For the text-containing cell, return its midpoint in [x, y] coordinate format. 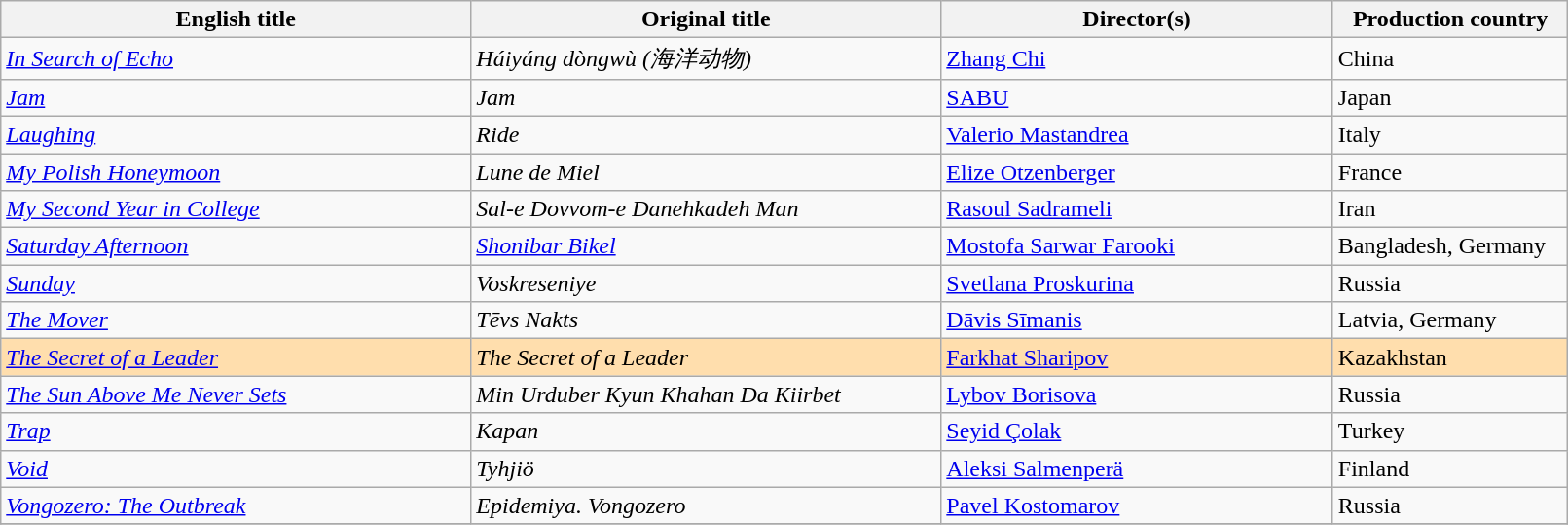
Turkey [1450, 431]
Tēvs Nakts [707, 320]
Farkhat Sharipov [1137, 357]
Epidemiya. Vongozero [707, 506]
SABU [1137, 97]
Original title [707, 19]
Pavel Kostomarov [1137, 506]
Sunday [236, 283]
The Mover [236, 320]
Trap [236, 431]
Latvia, Germany [1450, 320]
Bangladesh, Germany [1450, 246]
Kazakhstan [1450, 357]
Void [236, 469]
Ride [707, 134]
In Search of Echo [236, 58]
Sal-e Dovvom-e Danehkadeh Man [707, 209]
Dāvis Sīmanis [1137, 320]
Min Urduber Kyun Khahan Da Kiirbet [707, 394]
Tyhjiö [707, 469]
Elize Otzenberger [1137, 172]
The Sun Above Me Never Sets [236, 394]
Lune de Miel [707, 172]
Kapan [707, 431]
My Polish Honeymoon [236, 172]
Svetlana Proskurina [1137, 283]
Shonibar Bikel [707, 246]
France [1450, 172]
Director(s) [1137, 19]
Háiyáng dòngwù (海洋动物) [707, 58]
Mostofa Sarwar Farooki [1137, 246]
Valerio Mastandrea [1137, 134]
English title [236, 19]
Iran [1450, 209]
Italy [1450, 134]
Finland [1450, 469]
Rasoul Sadrameli [1137, 209]
Seyid Çolak [1137, 431]
Zhang Chi [1137, 58]
Laughing [236, 134]
Vongozero: The Outbreak [236, 506]
My Second Year in College [236, 209]
Production country [1450, 19]
Saturday Afternoon [236, 246]
Lybov Borisova [1137, 394]
Aleksi Salmenperä [1137, 469]
Japan [1450, 97]
Voskreseniye [707, 283]
China [1450, 58]
